From the cell containing the given text, extract its center point as [x, y] coordinate. 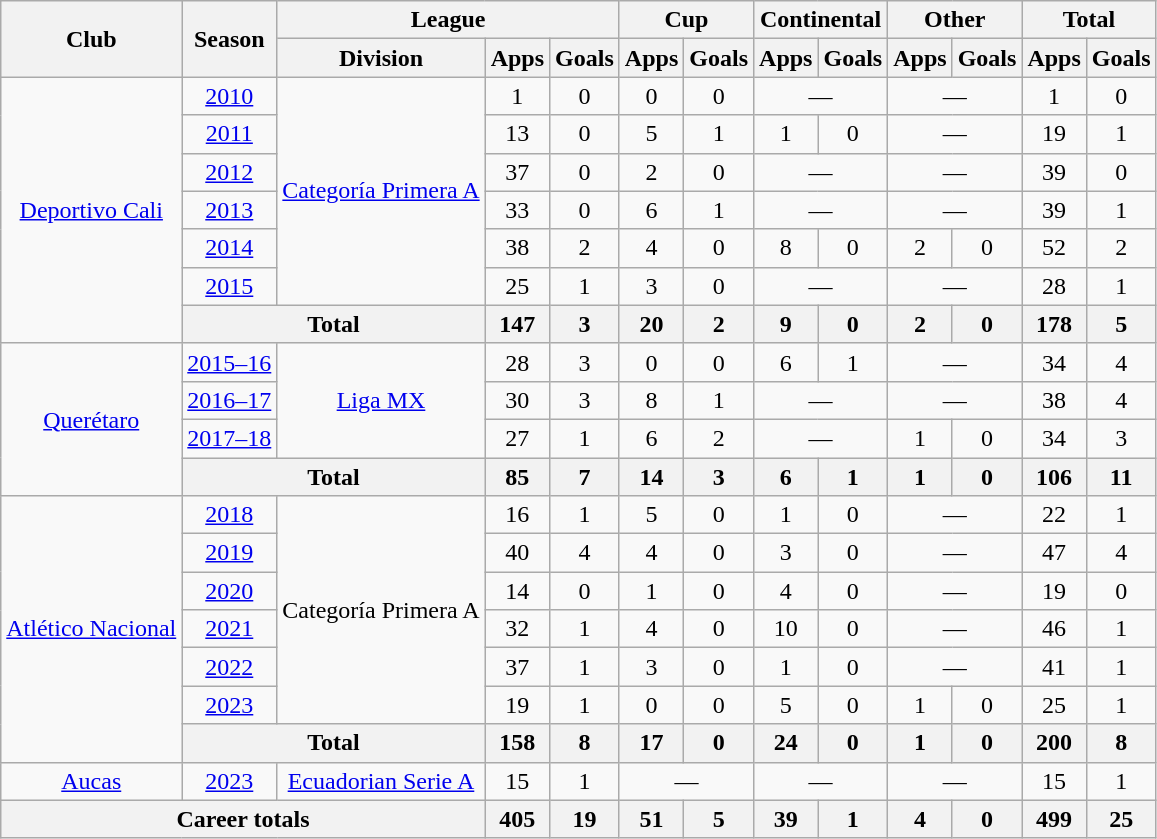
17 [651, 743]
Other [955, 20]
2019 [230, 553]
200 [1054, 743]
47 [1054, 553]
51 [651, 819]
Season [230, 39]
10 [786, 629]
30 [517, 400]
52 [1054, 248]
27 [517, 438]
Deportivo Cali [92, 210]
178 [1054, 324]
2013 [230, 210]
Aucas [92, 781]
Atlético Nacional [92, 629]
20 [651, 324]
2022 [230, 667]
Career totals [243, 819]
405 [517, 819]
7 [585, 477]
Club [92, 39]
33 [517, 210]
Cup [686, 20]
22 [1054, 515]
40 [517, 553]
2016–17 [230, 400]
2015–16 [230, 362]
2015 [230, 286]
24 [786, 743]
Division [381, 58]
85 [517, 477]
2018 [230, 515]
2010 [230, 96]
2011 [230, 134]
2012 [230, 172]
Ecuadorian Serie A [381, 781]
499 [1054, 819]
158 [517, 743]
32 [517, 629]
16 [517, 515]
2020 [230, 591]
Liga MX [381, 400]
2017–18 [230, 438]
2014 [230, 248]
Continental [821, 20]
Querétaro [92, 419]
11 [1121, 477]
106 [1054, 477]
147 [517, 324]
46 [1054, 629]
41 [1054, 667]
9 [786, 324]
2021 [230, 629]
League [448, 20]
13 [517, 134]
